Locate the cell with the specified text and output its [x, y] center coordinate. 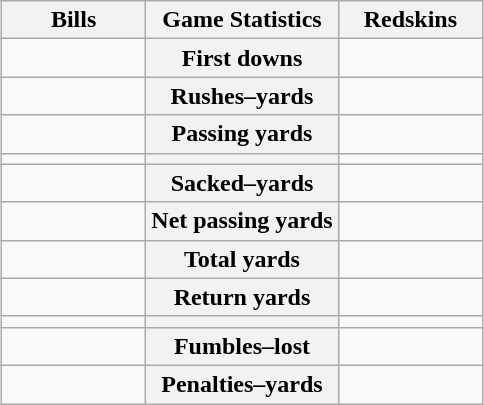
Rushes–yards [242, 96]
Fumbles–lost [242, 346]
Net passing yards [242, 221]
First downs [242, 58]
Passing yards [242, 134]
Bills [73, 20]
Redskins [410, 20]
Penalties–yards [242, 384]
Total yards [242, 259]
Sacked–yards [242, 183]
Game Statistics [242, 20]
Return yards [242, 297]
